Output the [X, Y] coordinate of the center of the cell containing the given text.  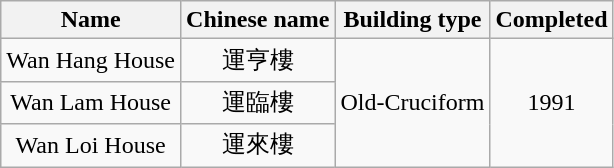
Chinese name [258, 20]
運來樓 [258, 146]
1991 [552, 103]
Wan Lam House [91, 102]
Name [91, 20]
運亨樓 [258, 60]
運臨樓 [258, 102]
Building type [412, 20]
Old-Cruciform [412, 103]
Completed [552, 20]
Wan Hang House [91, 60]
Wan Loi House [91, 146]
